Output the (X, Y) coordinate of the center of the cell containing the given text.  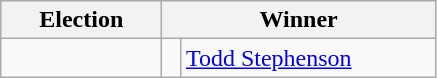
Winner (299, 20)
Todd Stephenson (308, 58)
Election (82, 20)
